For the text-containing cell, return its midpoint in (X, Y) coordinate format. 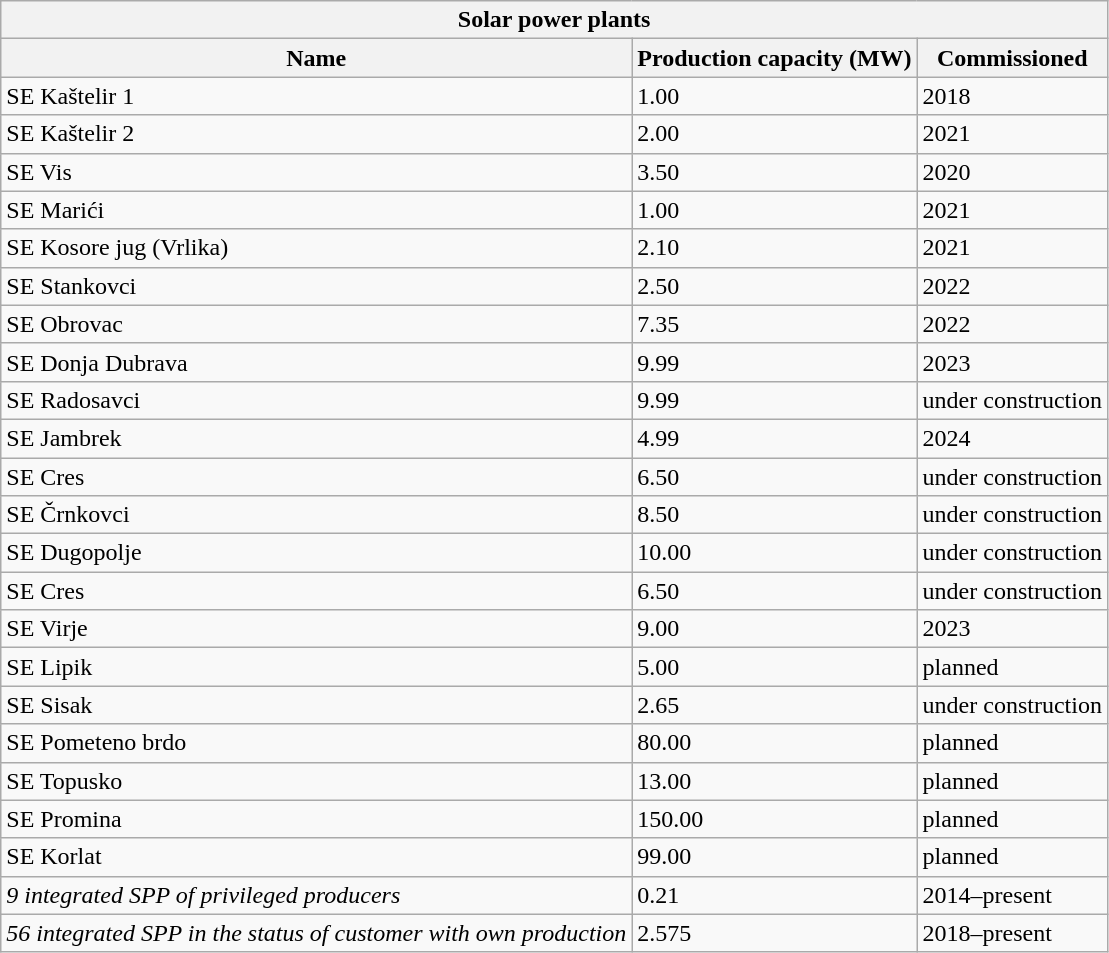
2024 (1012, 438)
2.65 (774, 705)
9 integrated SPP of privileged producers (316, 895)
SE Stankovci (316, 286)
SE Črnkovci (316, 515)
2.575 (774, 933)
SE Dugopolje (316, 553)
SE Virje (316, 629)
2014–present (1012, 895)
2.10 (774, 248)
SE Vis (316, 172)
SE Kaštelir 1 (316, 96)
8.50 (774, 515)
2018 (1012, 96)
150.00 (774, 819)
SE Donja Dubrava (316, 362)
4.99 (774, 438)
SE Korlat (316, 857)
SE Obrovac (316, 324)
56 integrated SPP in the status of customer with own production (316, 933)
2.50 (774, 286)
Commissioned (1012, 58)
80.00 (774, 743)
2.00 (774, 134)
7.35 (774, 324)
SE Radosavci (316, 400)
3.50 (774, 172)
SE Pometeno brdo (316, 743)
Solar power plants (554, 20)
SE Topusko (316, 781)
SE Kaštelir 2 (316, 134)
Name (316, 58)
Production capacity (MW) (774, 58)
0.21 (774, 895)
SE Promina (316, 819)
2020 (1012, 172)
10.00 (774, 553)
SE Kosore jug (Vrlika) (316, 248)
SE Lipik (316, 667)
SE Marići (316, 210)
2018–present (1012, 933)
99.00 (774, 857)
SE Jambrek (316, 438)
13.00 (774, 781)
9.00 (774, 629)
5.00 (774, 667)
SE Sisak (316, 705)
